Find where the given text appears and provide that cell's center as (X, Y) coordinate. 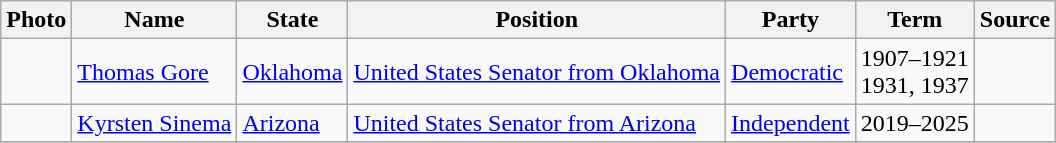
Photo (36, 20)
2019–2025 (914, 123)
Term (914, 20)
Kyrsten Sinema (154, 123)
1907–19211931, 1937 (914, 72)
State (292, 20)
United States Senator from Arizona (537, 123)
Thomas Gore (154, 72)
Democratic (791, 72)
Source (1014, 20)
United States Senator from Oklahoma (537, 72)
Name (154, 20)
Independent (791, 123)
Party (791, 20)
Arizona (292, 123)
Position (537, 20)
Oklahoma (292, 72)
